Pinpoint the cell where the given text exists, returning its (x, y) midpoint coordinate. 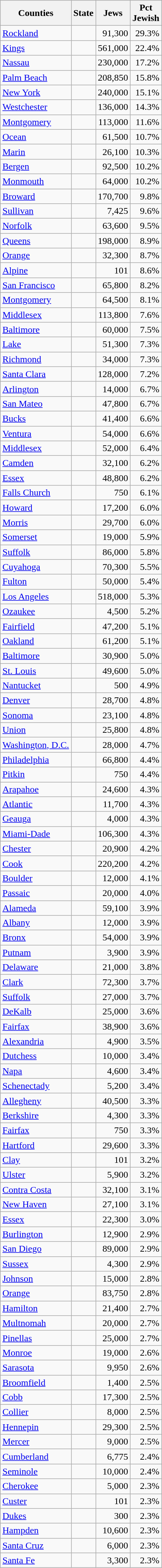
9,950 (113, 1367)
15.1% (146, 92)
25,800 (113, 730)
Sullivan (36, 211)
22,300 (113, 1219)
7,425 (113, 211)
Camden (36, 463)
Dutchess (36, 1056)
65,800 (113, 285)
Burlington (36, 1234)
64,000 (113, 181)
Pitkin (36, 774)
Oakland (36, 641)
63,600 (113, 226)
208,850 (113, 78)
561,000 (113, 48)
24,600 (113, 789)
4.1% (146, 878)
Alpine (36, 270)
Cumberland (36, 1457)
San Francisco (36, 285)
7.6% (146, 315)
4.7% (146, 745)
9,000 (113, 1442)
15.8% (146, 78)
17,300 (113, 1397)
Cobb (36, 1397)
Nassau (36, 63)
170,700 (113, 196)
Lake (36, 344)
106,300 (113, 834)
Multnomah (36, 1323)
61,200 (113, 641)
49,600 (113, 670)
3.8% (146, 967)
86,000 (113, 552)
New Haven (36, 1205)
23,100 (113, 715)
5.5% (146, 567)
17.2% (146, 63)
Arlington (36, 389)
Custer (36, 1501)
72,300 (113, 982)
220,200 (113, 863)
Richmond (36, 359)
Delaware (36, 967)
Fairfield (36, 626)
9.6% (146, 211)
14.3% (146, 107)
Ulster (36, 1175)
Howard (36, 508)
Hennepin (36, 1427)
27,000 (113, 997)
61,500 (113, 137)
Atlantic (36, 804)
198,000 (113, 241)
10.7% (146, 137)
Queens (36, 241)
40,500 (113, 1101)
Marin (36, 152)
4.0% (146, 893)
4,000 (113, 819)
21,400 (113, 1308)
7.5% (146, 330)
4,600 (113, 1071)
28,700 (113, 700)
7.2% (146, 374)
Allegheny (36, 1101)
50,000 (113, 582)
Palm Beach (36, 78)
Union (36, 730)
9.5% (146, 226)
113,800 (113, 315)
Cuyahoga (36, 567)
DeKalb (36, 1012)
27,100 (113, 1205)
Pinellas (36, 1338)
Santa Clara (36, 374)
17,200 (113, 508)
8.1% (146, 300)
San Diego (36, 1249)
Cherokee (36, 1486)
Broomfield (36, 1383)
113,000 (113, 122)
Clay (36, 1160)
Dukes (36, 1516)
Seminole (36, 1471)
Monroe (36, 1353)
51,300 (113, 344)
10,600 (113, 1531)
10.3% (146, 152)
41,400 (113, 418)
Berkshire (36, 1115)
Sonoma (36, 715)
3.5% (146, 1041)
8.6% (146, 270)
34,000 (113, 359)
Albany (36, 923)
240,000 (113, 92)
3.0% (146, 1219)
28,000 (113, 745)
22.4% (146, 48)
Westchester (36, 107)
Schenectady (36, 1086)
60,000 (113, 330)
St. Louis (36, 670)
6,000 (113, 1545)
Alexandria (36, 1041)
47,200 (113, 626)
Los Angeles (36, 596)
5,200 (113, 1086)
6.4% (146, 448)
30,900 (113, 656)
89,000 (113, 1249)
5.3% (146, 596)
Falls Church (36, 493)
State (83, 13)
4,500 (113, 611)
4.9% (146, 686)
29.3% (146, 33)
Bronx (36, 938)
Boulder (36, 878)
Nantucket (36, 686)
15,000 (113, 1279)
6.1% (146, 493)
Contra Costa (36, 1190)
Jews (113, 13)
New York (36, 92)
Ozaukee (36, 611)
Ocean (36, 137)
300 (113, 1516)
Santa Fe (36, 1560)
Morris (36, 522)
21,000 (113, 967)
70,300 (113, 567)
Washington, D.C. (36, 745)
38,900 (113, 1027)
5,000 (113, 1486)
47,800 (113, 404)
Hamilton (36, 1308)
5.2% (146, 611)
29,600 (113, 1145)
Ventura (36, 434)
Sussex (36, 1264)
48,800 (113, 478)
Putnam (36, 952)
5.9% (146, 537)
8.2% (146, 285)
Mercer (36, 1442)
Monmouth (36, 181)
12,900 (113, 1234)
9.8% (146, 196)
Hartford (36, 1145)
Arapahoe (36, 789)
64,500 (113, 300)
Collier (36, 1412)
6,775 (113, 1457)
Kings (36, 48)
Rockland (36, 33)
Hampden (36, 1531)
5,900 (113, 1175)
5.4% (146, 582)
66,800 (113, 760)
11.6% (146, 122)
Alameda (36, 908)
3,900 (113, 952)
500 (113, 686)
230,000 (113, 63)
Johnson (36, 1279)
91,300 (113, 33)
4,900 (113, 1041)
128,000 (113, 374)
PctJewish (146, 13)
Broward (36, 196)
3,300 (113, 1560)
Bucks (36, 418)
1,400 (113, 1383)
20,900 (113, 848)
59,100 (113, 908)
5.8% (146, 552)
Miami-Dade (36, 834)
8.7% (146, 256)
Somerset (36, 537)
San Mateo (36, 404)
Santa Cruz (36, 1545)
26,100 (113, 152)
Clark (36, 982)
29,300 (113, 1427)
Philadelphia (36, 760)
136,000 (113, 107)
Bergen (36, 166)
83,750 (113, 1293)
32,300 (113, 256)
Norfolk (36, 226)
Napa (36, 1071)
Passaic (36, 893)
14,000 (113, 389)
11,700 (113, 804)
8.9% (146, 241)
92,500 (113, 166)
Sarasota (36, 1367)
518,000 (113, 596)
Denver (36, 700)
Fulton (36, 582)
Cook (36, 863)
52,000 (113, 448)
Chester (36, 848)
8,000 (113, 1412)
Geauga (36, 819)
Counties (36, 13)
29,700 (113, 522)
